Find where the given text appears and provide that cell's center as [x, y] coordinate. 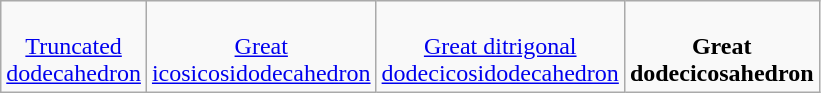
Great icosicosidodecahedron [261, 47]
Truncated dodecahedron [74, 47]
Great ditrigonal dodecicosidodecahedron [500, 47]
Great dodecicosahedron [722, 47]
